Return the [X, Y] coordinate for the center point of the cell that contains the specified text.  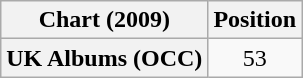
53 [255, 58]
Position [255, 20]
Chart (2009) [104, 20]
UK Albums (OCC) [104, 58]
